Provide the [x, y] coordinate of the cell's center where the given text is located.  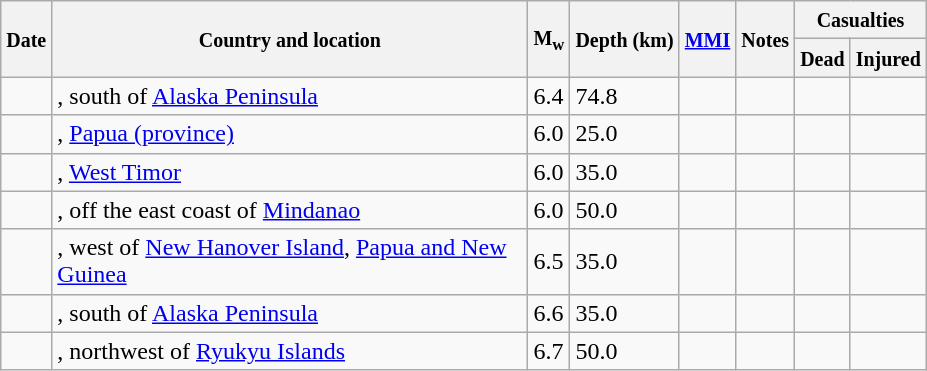
6.6 [549, 313]
, Papua (province) [290, 134]
25.0 [624, 134]
Country and location [290, 39]
6.4 [549, 96]
MMI [708, 39]
Casualties [861, 20]
6.7 [549, 351]
Dead [823, 58]
6.5 [549, 262]
, off the east coast of Mindanao [290, 210]
, west of New Hanover Island, Papua and New Guinea [290, 262]
, West Timor [290, 172]
Notes [766, 39]
Mw [549, 39]
Depth (km) [624, 39]
, northwest of Ryukyu Islands [290, 351]
74.8 [624, 96]
Injured [888, 58]
Date [26, 39]
